Locate the cell with the specified text and output its [x, y] center coordinate. 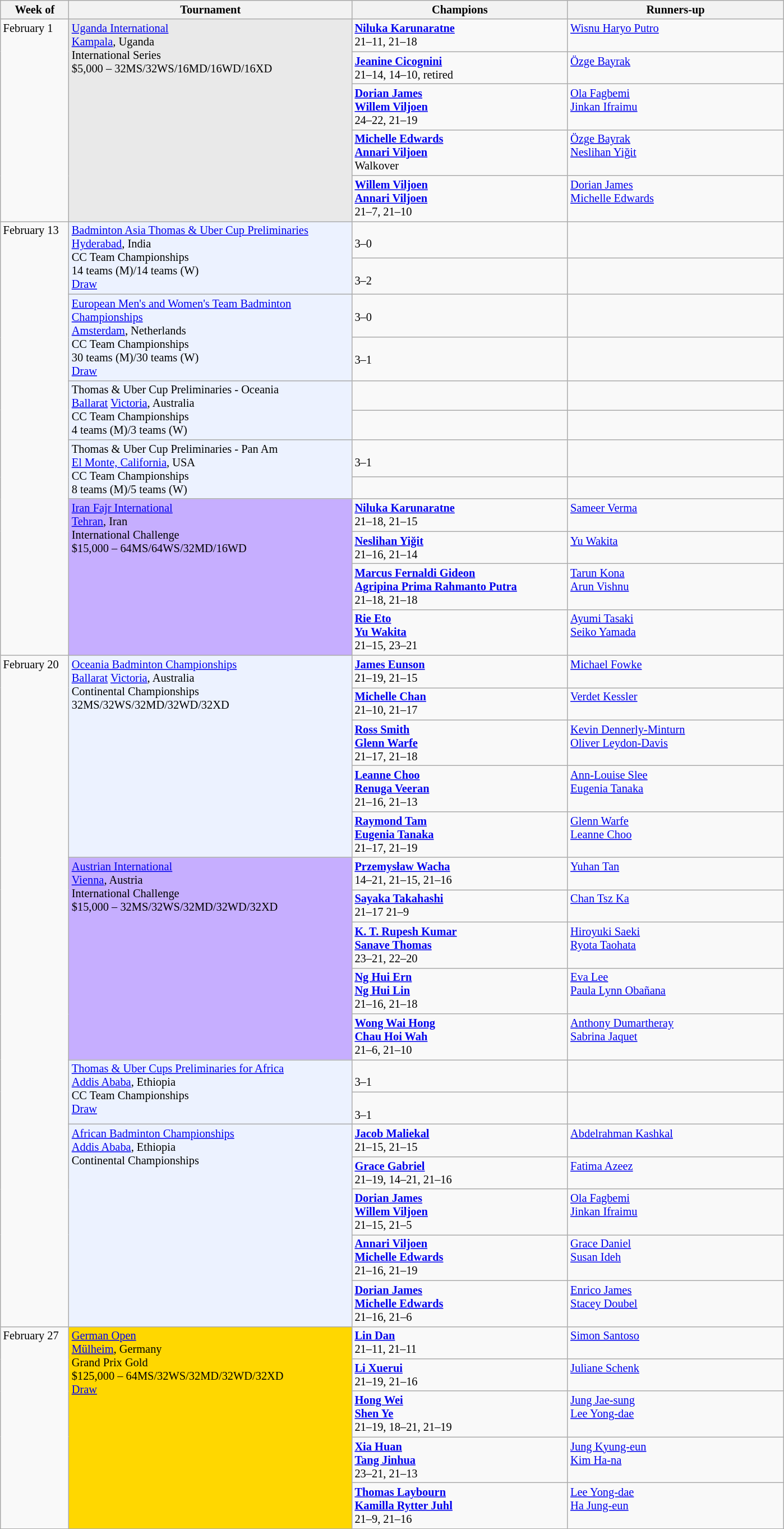
Champions [460, 10]
Rie Eto Yu Wakita21–15, 23–21 [460, 632]
Eva Lee Paula Lynn Obañana [675, 991]
Jung Kyung-eun Kim Ha-na [675, 1460]
Neslihan Yiğit21–16, 21–14 [460, 548]
Enrico James Stacey Doubel [675, 1303]
Thomas Laybourn Kamilla Rytter Juhl21–9, 21–16 [460, 1505]
Kevin Dennerly-Minturn Oliver Leydon-Davis [675, 743]
Grace Gabriel21–19, 14–21, 21–16 [460, 1173]
Chan Tsz Ka [675, 906]
Anthony Dumartheray Sabrina Jaquet [675, 1036]
Özge Bayrak [675, 68]
German OpenMülheim, GermanyGrand Prix Gold$125,000 – 64MS/32WS/32MD/32WD/32XD Draw [211, 1427]
Ann-Louise Slee Eugenia Tanaka [675, 788]
Michelle Edwards Annari ViljoenWalkover [460, 153]
Annari Viljoen Michelle Edwards21–16, 21–19 [460, 1257]
Yuhan Tan [675, 874]
Hong Wei Shen Ye21–19, 18–21, 21–19 [460, 1414]
Xia Huan Tang Jinhua23–21, 21–13 [460, 1460]
Sayaka Takahashi21–17 21–9 [460, 906]
Özge Bayrak Neslihan Yiğit [675, 153]
Uganda InternationalKampala, UgandaInternational Series$5,000 – 32MS/32WS/16MD/16WD/16XD [211, 120]
Week of [35, 10]
Dorian James Willem Viljoen21–15, 21–5 [460, 1212]
Wisnu Haryo Putro [675, 35]
African Badminton ChampionshipsAddis Ababa, EthiopiaContinental Championships [211, 1225]
Jung Jae-sung Lee Yong-dae [675, 1414]
Verdet Kessler [675, 704]
Runners-up [675, 10]
Raymond Tam Eugenia Tanaka 21–17, 21–19 [460, 834]
February 13 [35, 438]
Badminton Asia Thomas & Uber Cup PreliminariesHyderabad, IndiaCC Team Championships14 teams (M)/14 teams (W)Draw [211, 258]
Leanne Choo Renuga Veeran 21–16, 21–13 [460, 788]
Dorian James Michelle Edwards21–16, 21–6 [460, 1303]
K. T. Rupesh Kumar Sanave Thomas23–21, 22–20 [460, 945]
Austrian InternationalVienna, AustriaInternational Challenge$15,000 – 32MS/32WS/32MD/32WD/32XD [211, 958]
Michelle Chan 21–10, 21–17 [460, 704]
Dorian James Michelle Edwards [675, 199]
Iran Fajr InternationalTehran, IranInternational Challenge$15,000 – 64MS/64WS/32MD/16WD [211, 577]
February 20 [35, 991]
Thomas & Uber Cups Preliminaries for AfricaAddis Ababa, EthiopiaCC Team ChampionshipsDraw [211, 1092]
Jacob Maliekal21–15, 21–15 [460, 1140]
Oceania Badminton ChampionshipsBallarat Victoria, AustraliaContinental Championships 32MS/32WS/32MD/32WD/32XD [211, 756]
Sameer Verma [675, 515]
Abdelrahman Kashkal [675, 1140]
Yu Wakita [675, 548]
Grace Daniel Susan Ideh [675, 1257]
Wong Wai Hong Chau Hoi Wah21–6, 21–10 [460, 1036]
Ng Hui Ern Ng Hui Lin21–16, 21–18 [460, 991]
Glenn Warfe Leanne Choo [675, 834]
February 1 [35, 120]
Dorian James Willem Viljoen24–22, 21–19 [460, 107]
Marcus Fernaldi Gideon Agripina Prima Rahmanto Putra21–18, 21–18 [460, 586]
Ross Smith Glenn Warfe 21–17, 21–18 [460, 743]
Tournament [211, 10]
James Eunson 21–19, 21–15 [460, 672]
Simon Santoso [675, 1343]
February 27 [35, 1427]
European Men's and Women's Team Badminton ChampionshipsAmsterdam, NetherlandsCC Team Championships30 teams (M)/30 teams (W)Draw [211, 337]
Tarun Kona Arun Vishnu [675, 586]
Przemysław Wacha14–21, 21–15, 21–16 [460, 874]
Juliane Schenk [675, 1375]
Hiroyuki Saeki Ryota Taohata [675, 945]
Thomas & Uber Cup Preliminaries - Pan AmEl Monte, California, USACC Team Championships8 teams (M)/5 teams (W) [211, 469]
Michael Fowke [675, 672]
Fatima Azeez [675, 1173]
Lee Yong-dae Ha Jung-eun [675, 1505]
Ayumi Tasaki Seiko Yamada [675, 632]
Jeanine Cicognini21–14, 14–10, retired [460, 68]
Thomas & Uber Cup Preliminaries - OceaniaBallarat Victoria, AustraliaCC Team Championships4 teams (M)/3 teams (W) [211, 410]
Li Xuerui21–19, 21–16 [460, 1375]
Lin Dan21–11, 21–11 [460, 1343]
Willem Viljoen Annari Viljoen21–7, 21–10 [460, 199]
Niluka Karunaratne21–11, 21–18 [460, 35]
3–2 [460, 276]
Niluka Karunaratne21–18, 21–15 [460, 515]
